Pinpoint the cell where the given text exists, returning its [X, Y] midpoint coordinate. 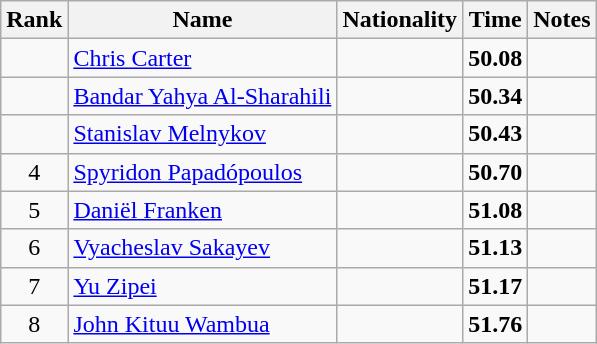
Daniël Franken [202, 210]
Rank [34, 20]
51.13 [496, 248]
Name [202, 20]
6 [34, 248]
51.17 [496, 286]
8 [34, 324]
Spyridon Papadópoulos [202, 172]
Yu Zipei [202, 286]
Time [496, 20]
Stanislav Melnykov [202, 134]
50.08 [496, 58]
Vyacheslav Sakayev [202, 248]
Chris Carter [202, 58]
51.08 [496, 210]
5 [34, 210]
Bandar Yahya Al-Sharahili [202, 96]
50.70 [496, 172]
John Kituu Wambua [202, 324]
50.34 [496, 96]
51.76 [496, 324]
Nationality [400, 20]
50.43 [496, 134]
4 [34, 172]
Notes [562, 20]
7 [34, 286]
